Pinpoint the cell where the given text exists, returning its (X, Y) midpoint coordinate. 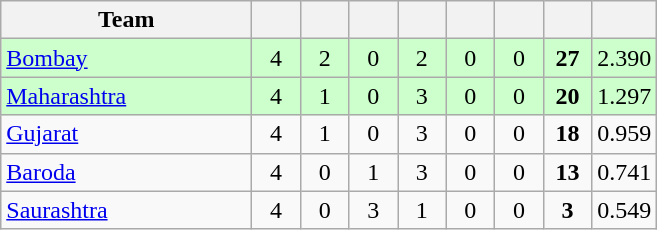
Bombay (126, 58)
0.741 (624, 172)
2.390 (624, 58)
13 (568, 172)
20 (568, 96)
27 (568, 58)
Maharashtra (126, 96)
Team (126, 20)
18 (568, 134)
Gujarat (126, 134)
0.549 (624, 210)
Saurashtra (126, 210)
0.959 (624, 134)
Baroda (126, 172)
1.297 (624, 96)
